Pinpoint the cell where the given text exists, returning its [X, Y] midpoint coordinate. 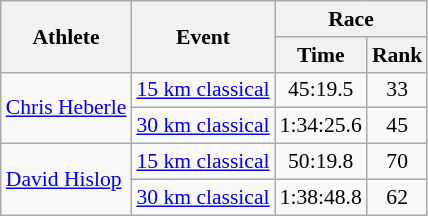
Rank [398, 55]
45:19.5 [321, 90]
45 [398, 126]
David Hislop [66, 180]
70 [398, 162]
50:19.8 [321, 162]
1:34:25.6 [321, 126]
Chris Heberle [66, 108]
Race [352, 19]
33 [398, 90]
1:38:48.8 [321, 197]
Athlete [66, 36]
Time [321, 55]
Event [202, 36]
62 [398, 197]
